Extract the [X, Y] coordinate from the center of the cell holding the provided text.  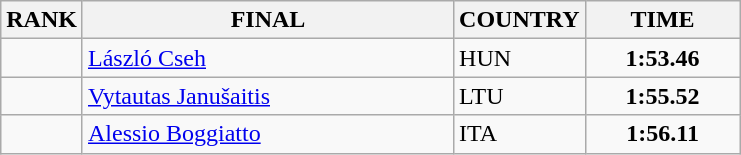
Alessio Boggiatto [268, 134]
Vytautas Janušaitis [268, 96]
TIME [662, 20]
COUNTRY [520, 20]
László Cseh [268, 58]
1:53.46 [662, 58]
ITA [520, 134]
LTU [520, 96]
FINAL [268, 20]
1:55.52 [662, 96]
1:56.11 [662, 134]
RANK [42, 20]
HUN [520, 58]
